Provide the [x, y] coordinate of the cell's center where the given text is located.  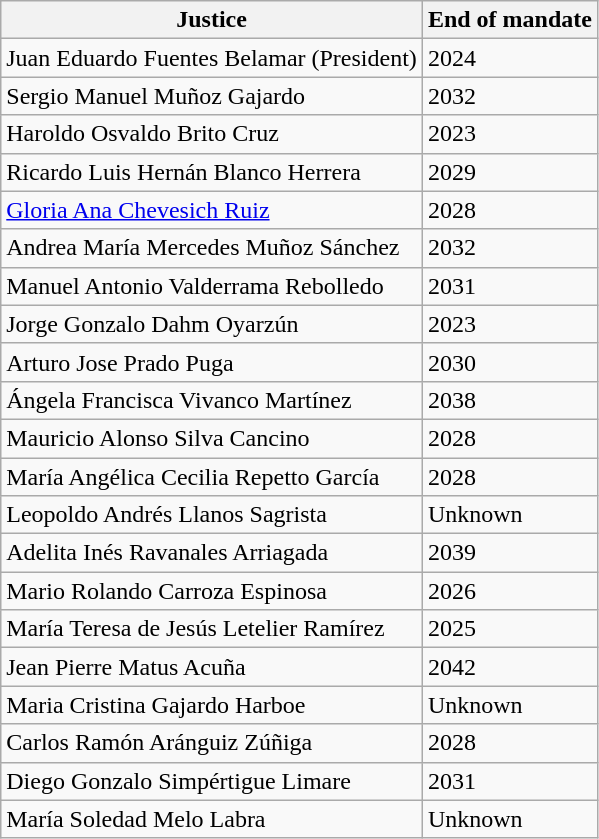
2038 [510, 400]
Leopoldo Andrés Llanos Sagrista [212, 515]
2024 [510, 58]
Maria Cristina Gajardo Harboe [212, 705]
End of mandate [510, 20]
Jorge Gonzalo Dahm Oyarzún [212, 324]
María Angélica Cecilia Repetto García [212, 477]
Andrea María Mercedes Muñoz Sánchez [212, 248]
Sergio Manuel Muñoz Gajardo [212, 96]
Justice [212, 20]
2029 [510, 172]
Adelita Inés Ravanales Arriagada [212, 553]
2025 [510, 629]
Jean Pierre Matus Acuña [212, 667]
Haroldo Osvaldo Brito Cruz [212, 134]
Carlos Ramón Aránguiz Zúñiga [212, 743]
Arturo Jose Prado Puga [212, 362]
Juan Eduardo Fuentes Belamar (President) [212, 58]
Ricardo Luis Hernán Blanco Herrera [212, 172]
María Soledad Melo Labra [212, 819]
Ángela Francisca Vivanco Martínez [212, 400]
Manuel Antonio Valderrama Rebolledo [212, 286]
2042 [510, 667]
2030 [510, 362]
Diego Gonzalo Simpértigue Limare [212, 781]
2026 [510, 591]
Gloria Ana Chevesich Ruiz [212, 210]
Mauricio Alonso Silva Cancino [212, 438]
María Teresa de Jesús Letelier Ramírez [212, 629]
Mario Rolando Carroza Espinosa [212, 591]
2039 [510, 553]
